Return the (X, Y) coordinate for the center point of the cell that contains the specified text.  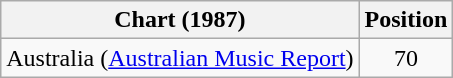
Position (406, 20)
Australia (Australian Music Report) (180, 58)
Chart (1987) (180, 20)
70 (406, 58)
